Determine the (X, Y) coordinate at the center of the cell enclosing the given text.  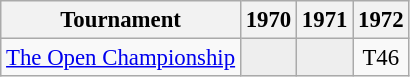
1972 (381, 20)
The Open Championship (121, 58)
1971 (325, 20)
Tournament (121, 20)
T46 (381, 58)
1970 (268, 20)
